Scan for the cell matching the given text and deliver its (x, y) coordinate at center. 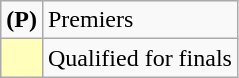
(P) (22, 20)
Qualified for finals (140, 58)
Premiers (140, 20)
